Return the (X, Y) coordinate for the center point of the cell that contains the specified text.  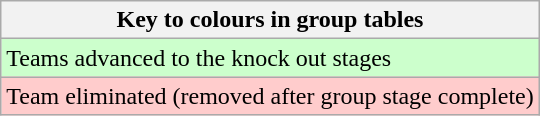
Teams advanced to the knock out stages (270, 58)
Team eliminated (removed after group stage complete) (270, 96)
Key to colours in group tables (270, 20)
